Scan for the cell matching the given text and deliver its [x, y] coordinate at center. 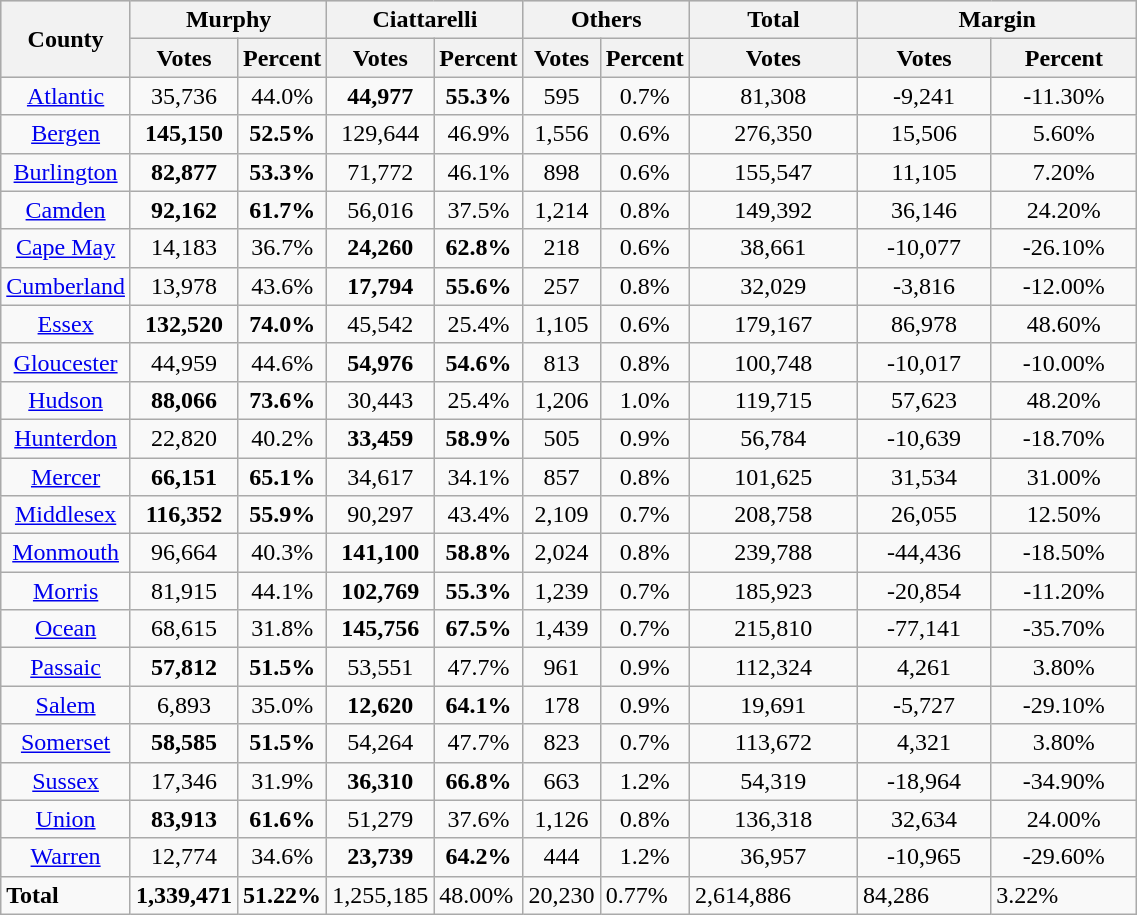
Passaic [66, 667]
92,162 [184, 210]
2,024 [562, 553]
145,756 [380, 629]
62.8% [478, 248]
36,146 [924, 210]
20,230 [562, 895]
54,319 [773, 781]
81,915 [184, 591]
Ocean [66, 629]
136,318 [773, 819]
12,620 [380, 705]
185,923 [773, 591]
444 [562, 857]
32,029 [773, 286]
Atlantic [66, 96]
132,520 [184, 324]
1,239 [562, 591]
58.8% [478, 553]
149,392 [773, 210]
68,615 [184, 629]
57,623 [924, 400]
51.22% [282, 895]
116,352 [184, 515]
31.9% [282, 781]
3.22% [1064, 895]
5.60% [1064, 134]
215,810 [773, 629]
6,893 [184, 705]
24.20% [1064, 210]
52.5% [282, 134]
66.8% [478, 781]
Salem [66, 705]
Sussex [66, 781]
-3,816 [924, 286]
35.0% [282, 705]
43.4% [478, 515]
-26.10% [1064, 248]
1,255,185 [380, 895]
Cumberland [66, 286]
40.3% [282, 553]
35,736 [184, 96]
24,260 [380, 248]
34,617 [380, 477]
Ciattarelli [425, 20]
64.2% [478, 857]
663 [562, 781]
Morris [66, 591]
-10,639 [924, 438]
113,672 [773, 743]
81,308 [773, 96]
61.7% [282, 210]
23,739 [380, 857]
37.6% [478, 819]
37.5% [478, 210]
-12.00% [1064, 286]
44,959 [184, 362]
15,506 [924, 134]
46.9% [478, 134]
-29.10% [1064, 705]
45,542 [380, 324]
84,286 [924, 895]
Gloucester [66, 362]
Somerset [66, 743]
55.9% [282, 515]
-9,241 [924, 96]
53,551 [380, 667]
813 [562, 362]
40.2% [282, 438]
-18.50% [1064, 553]
61.6% [282, 819]
46.1% [478, 172]
823 [562, 743]
Mercer [66, 477]
83,913 [184, 819]
Warren [66, 857]
14,183 [184, 248]
48.00% [478, 895]
26,055 [924, 515]
4,321 [924, 743]
Camden [66, 210]
67.5% [478, 629]
31.8% [282, 629]
53.3% [282, 172]
-35.70% [1064, 629]
145,150 [184, 134]
Margin [996, 20]
44.6% [282, 362]
38,661 [773, 248]
31,534 [924, 477]
2,109 [562, 515]
4,261 [924, 667]
36,310 [380, 781]
119,715 [773, 400]
36.7% [282, 248]
44.0% [282, 96]
30,443 [380, 400]
1,126 [562, 819]
239,788 [773, 553]
74.0% [282, 324]
56,016 [380, 210]
129,644 [380, 134]
96,664 [184, 553]
179,167 [773, 324]
43.6% [282, 286]
-10,077 [924, 248]
Cape May [66, 248]
11,105 [924, 172]
33,459 [380, 438]
218 [562, 248]
101,625 [773, 477]
-11.30% [1064, 96]
88,066 [184, 400]
90,297 [380, 515]
1,339,471 [184, 895]
-18.70% [1064, 438]
-10.00% [1064, 362]
64.1% [478, 705]
257 [562, 286]
19,691 [773, 705]
73.6% [282, 400]
2,614,886 [773, 895]
71,772 [380, 172]
12.50% [1064, 515]
-29.60% [1064, 857]
-10,017 [924, 362]
Monmouth [66, 553]
112,324 [773, 667]
-11.20% [1064, 591]
Others [606, 20]
55.6% [478, 286]
36,957 [773, 857]
66,151 [184, 477]
-5,727 [924, 705]
Bergen [66, 134]
86,978 [924, 324]
1.0% [644, 400]
57,812 [184, 667]
1,214 [562, 210]
31.00% [1064, 477]
17,794 [380, 286]
Union [66, 819]
Hunterdon [66, 438]
1,439 [562, 629]
-77,141 [924, 629]
Murphy [228, 20]
34.6% [282, 857]
58.9% [478, 438]
595 [562, 96]
44,977 [380, 96]
58,585 [184, 743]
505 [562, 438]
48.20% [1064, 400]
24.00% [1064, 819]
Middlesex [66, 515]
276,350 [773, 134]
961 [562, 667]
208,758 [773, 515]
102,769 [380, 591]
54.6% [478, 362]
1,105 [562, 324]
-18,964 [924, 781]
44.1% [282, 591]
-20,854 [924, 591]
857 [562, 477]
898 [562, 172]
56,784 [773, 438]
155,547 [773, 172]
1,206 [562, 400]
Essex [66, 324]
178 [562, 705]
Burlington [66, 172]
54,264 [380, 743]
13,978 [184, 286]
Hudson [66, 400]
7.20% [1064, 172]
65.1% [282, 477]
141,100 [380, 553]
County [66, 39]
-34.90% [1064, 781]
-10,965 [924, 857]
100,748 [773, 362]
32,634 [924, 819]
0.77% [644, 895]
51,279 [380, 819]
17,346 [184, 781]
-44,436 [924, 553]
22,820 [184, 438]
12,774 [184, 857]
48.60% [1064, 324]
1,556 [562, 134]
54,976 [380, 362]
34.1% [478, 477]
82,877 [184, 172]
